Output the [X, Y] coordinate of the center of the cell containing the given text.  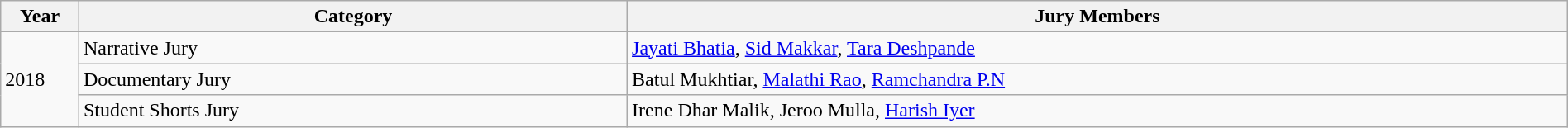
Irene Dhar Malik, Jeroo Mulla, Harish Iyer [1098, 111]
Jayati Bhatia, Sid Makkar, Tara Deshpande [1098, 48]
Documentary Jury [352, 79]
Category [352, 17]
Batul Mukhtiar, Malathi Rao, Ramchandra P.N [1098, 79]
Year [40, 17]
2018 [40, 79]
Student Shorts Jury [352, 111]
Jury Members [1098, 17]
Narrative Jury [352, 48]
